Scan for the cell matching the given text and deliver its (X, Y) coordinate at center. 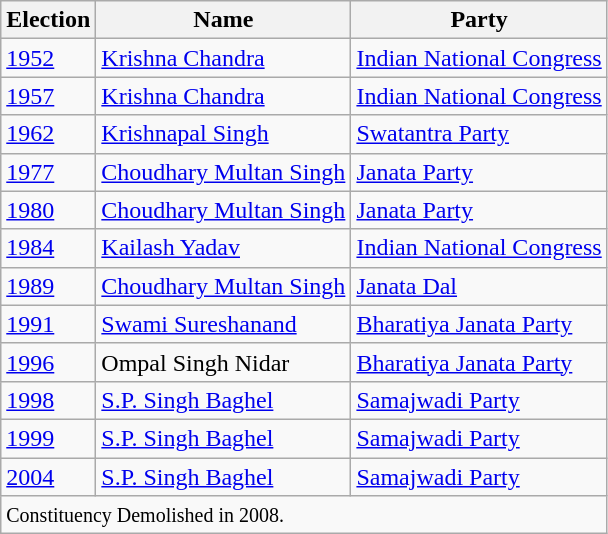
Name (224, 20)
Ompal Singh Nidar (224, 362)
Constituency Demolished in 2008. (304, 515)
Party (479, 20)
Krishnapal Singh (224, 134)
Janata Dal (479, 286)
1957 (48, 96)
1980 (48, 210)
Election (48, 20)
1996 (48, 362)
Swatantra Party (479, 134)
1962 (48, 134)
2004 (48, 477)
1977 (48, 172)
1998 (48, 400)
1952 (48, 58)
1999 (48, 438)
Kailash Yadav (224, 248)
1991 (48, 324)
1989 (48, 286)
1984 (48, 248)
Swami Sureshanand (224, 324)
